Pinpoint the cell where the given text exists, returning its [X, Y] midpoint coordinate. 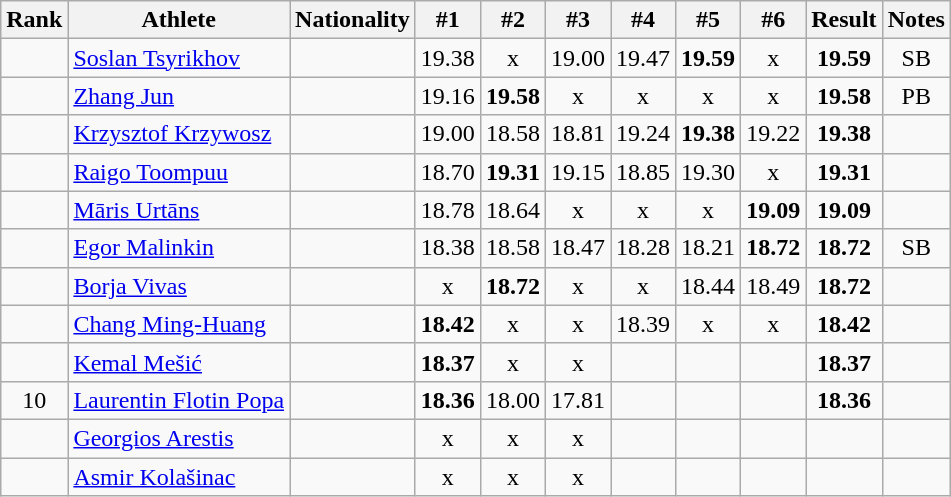
#1 [448, 20]
18.85 [642, 172]
18.70 [448, 172]
Laurentin Flotin Popa [179, 400]
Nationality [353, 20]
18.00 [512, 400]
18.38 [448, 248]
18.39 [642, 324]
PB [916, 96]
#5 [708, 20]
Notes [916, 20]
19.15 [578, 172]
Kemal Mešić [179, 362]
18.49 [774, 286]
Zhang Jun [179, 96]
19.16 [448, 96]
Krzysztof Krzywosz [179, 134]
19.47 [642, 58]
19.30 [708, 172]
17.81 [578, 400]
#4 [642, 20]
Result [844, 20]
#3 [578, 20]
Georgios Arestis [179, 438]
#6 [774, 20]
Borja Vivas [179, 286]
18.44 [708, 286]
Chang Ming-Huang [179, 324]
#2 [512, 20]
Raigo Toompuu [179, 172]
Athlete [179, 20]
19.24 [642, 134]
19.22 [774, 134]
Rank [34, 20]
18.64 [512, 210]
Soslan Tsyrikhov [179, 58]
10 [34, 400]
Asmir Kolašinac [179, 477]
Egor Malinkin [179, 248]
18.47 [578, 248]
18.81 [578, 134]
18.28 [642, 248]
18.78 [448, 210]
18.21 [708, 248]
Māris Urtāns [179, 210]
